Provide the [x, y] coordinate of the cell's center where the given text is located.  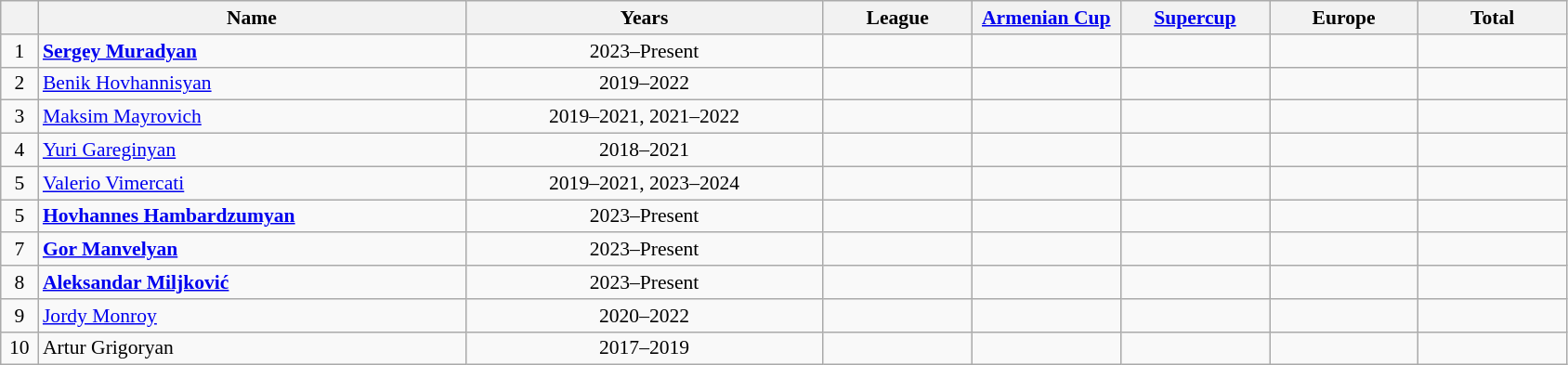
Sergey Muradyan [252, 51]
7 [20, 250]
Hovhannes Hambardzumyan [252, 216]
League [897, 18]
2020–2022 [645, 316]
Jordy Monroy [252, 316]
Supercup [1195, 18]
4 [20, 150]
Aleksandar Miljković [252, 282]
Gor Manvelyan [252, 250]
2019–2021, 2021–2022 [645, 117]
2018–2021 [645, 150]
8 [20, 282]
2019–2022 [645, 84]
Armenian Cup [1046, 18]
2 [20, 84]
Benik Hovhannisyan [252, 84]
1 [20, 51]
10 [20, 348]
Name [252, 18]
Maksim Mayrovich [252, 117]
3 [20, 117]
9 [20, 316]
Yuri Gareginyan [252, 150]
Total [1493, 18]
2017–2019 [645, 348]
Valerio Vimercati [252, 183]
2019–2021, 2023–2024 [645, 183]
Europe [1343, 18]
Artur Grigoryan [252, 348]
Years [645, 18]
